Return the [x, y] coordinate for the center point of the cell that contains the specified text.  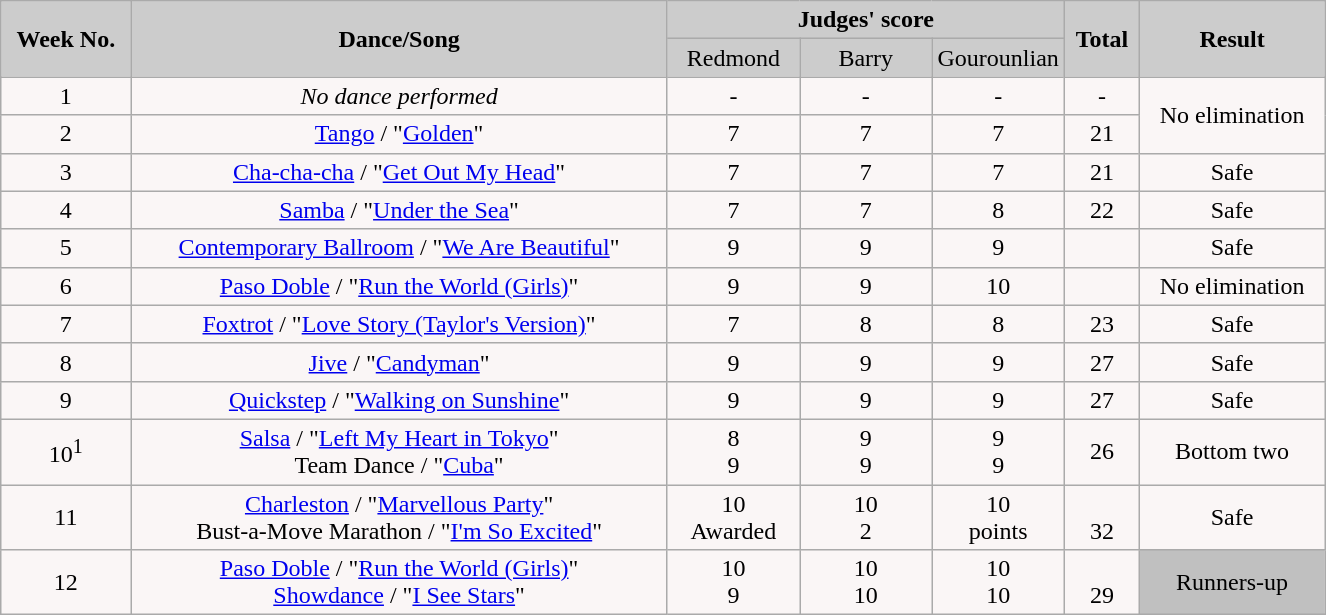
12 [66, 582]
Bottom two [1232, 452]
10 [998, 286]
1 [66, 96]
29 [1102, 582]
Tango / "Golden" [399, 134]
Total [1102, 39]
32 [1102, 516]
2 [66, 134]
26 [1102, 452]
109 [733, 582]
Dance/Song [399, 39]
Judges' score [866, 20]
23 [1102, 324]
Result [1232, 39]
Gourounlian [998, 58]
Jive / "Candyman" [399, 362]
22 [1102, 210]
Salsa / "Left My Heart in Tokyo"Team Dance / "Cuba" [399, 452]
Contemporary Ballroom / "We Are Beautiful" [399, 248]
No dance performed [399, 96]
10Awarded [733, 516]
Charleston / "Marvellous Party"Bust-a-Move Marathon / "I'm So Excited" [399, 516]
102 [866, 516]
4 [66, 210]
Samba / "Under the Sea" [399, 210]
Foxtrot / "Love Story (Taylor's Version)" [399, 324]
101 [66, 452]
5 [66, 248]
Quickstep / "Walking on Sunshine" [399, 400]
6 [66, 286]
Runners-up [1232, 582]
Cha-cha-cha / "Get Out My Head" [399, 172]
Redmond [733, 58]
Barry [866, 58]
Week No. [66, 39]
11 [66, 516]
10points [998, 516]
89 [733, 452]
Paso Doble / "Run the World (Girls)" [399, 286]
Paso Doble / "Run the World (Girls)"Showdance / "I See Stars" [399, 582]
3 [66, 172]
